Pinpoint the cell where the given text exists, returning its (x, y) midpoint coordinate. 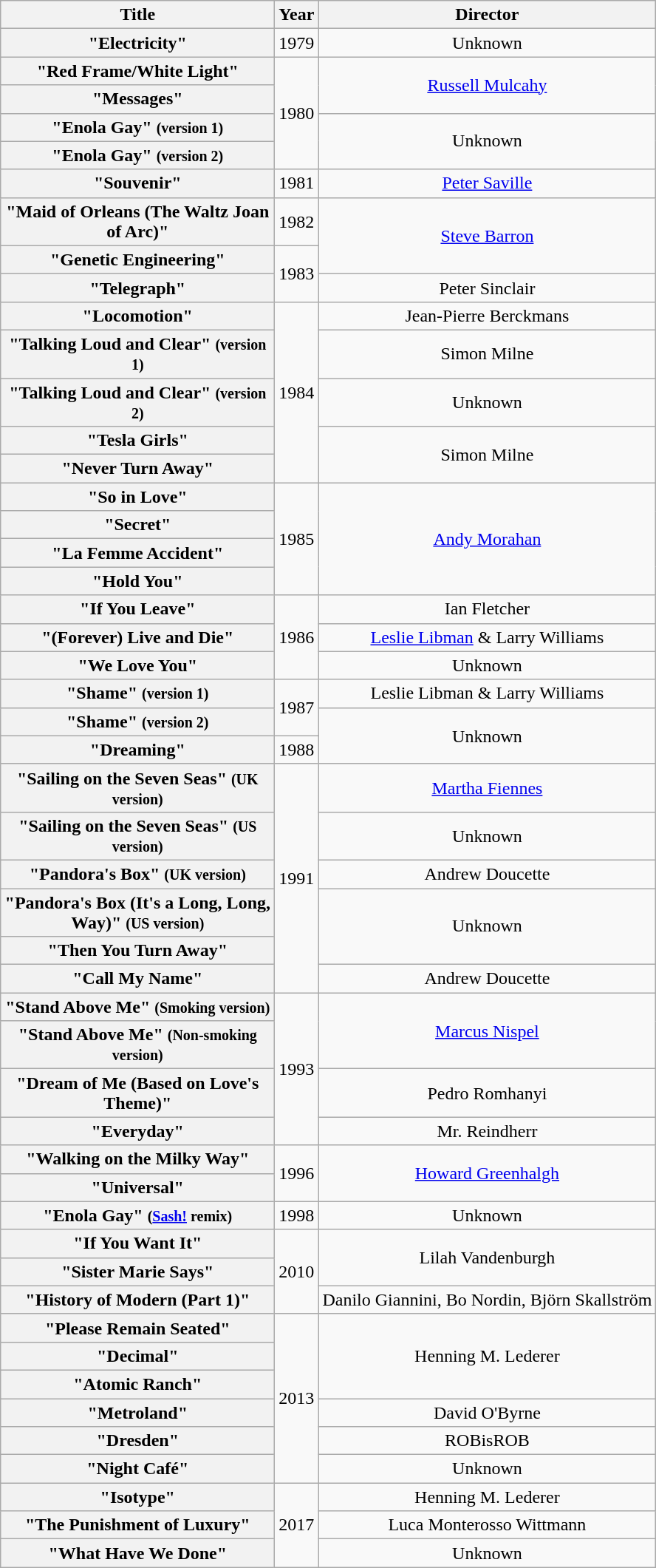
"Stand Above Me" (Smoking version) (137, 1007)
1993 (297, 1069)
"Universal" (137, 1187)
1983 (297, 274)
2010 (297, 1272)
2013 (297, 1398)
1987 (297, 707)
Mr. Reindherr (488, 1131)
"Sailing on the Seven Seas" (US version) (137, 835)
"Stand Above Me" (Non-smoking version) (137, 1045)
"Genetic Engineering" (137, 259)
"Pandora's Box" (UK version) (137, 874)
Pedro Romhanyi (488, 1093)
"Messages" (137, 99)
"We Love You" (137, 665)
"Decimal" (137, 1356)
"Electricity" (137, 43)
"Dream of Me (Based on Love's Theme)" (137, 1093)
"Please Remain Seated" (137, 1328)
1982 (297, 222)
"Enola Gay" (version 1) (137, 127)
"Sister Marie Says" (137, 1272)
"What Have We Done" (137, 1553)
"Walking on the Milky Way" (137, 1159)
"Telegraph" (137, 288)
Lilah Vandenburgh (488, 1258)
Andy Morahan (488, 539)
"Atomic Ranch" (137, 1384)
Ian Fletcher (488, 609)
"Talking Loud and Clear" (version 2) (137, 402)
"Sailing on the Seven Seas" (UK version) (137, 788)
Russell Mulcahy (488, 85)
"So in Love" (137, 497)
1996 (297, 1173)
"Everyday" (137, 1131)
Year (297, 15)
Title (137, 15)
"If You Want It" (137, 1243)
"Pandora's Box (It's a Long, Long, Way)" (US version) (137, 912)
"Call My Name" (137, 979)
Director (488, 15)
Howard Greenhalgh (488, 1173)
"Then You Turn Away" (137, 951)
Marcus Nispel (488, 1031)
Peter Saville (488, 183)
Danilo Giannini, Bo Nordin, Björn Skallström (488, 1300)
1988 (297, 750)
"Secret" (137, 525)
"Souvenir" (137, 183)
"Talking Loud and Clear" (version 1) (137, 353)
1984 (297, 392)
ROBisROB (488, 1441)
"Never Turn Away" (137, 469)
Jean-Pierre Berckmans (488, 316)
2017 (297, 1525)
"If You Leave" (137, 609)
"Metroland" (137, 1413)
"(Forever) Live and Die" (137, 637)
1979 (297, 43)
"Shame" (version 2) (137, 722)
"Dresden" (137, 1441)
"Red Frame/White Light" (137, 71)
"Enola Gay" (version 2) (137, 155)
Martha Fiennes (488, 788)
"The Punishment of Luxury" (137, 1525)
Peter Sinclair (488, 288)
1991 (297, 878)
"Locomotion" (137, 316)
David O'Byrne (488, 1413)
"Isotype" (137, 1497)
"La Femme Accident" (137, 553)
Steve Barron (488, 235)
"Shame" (version 1) (137, 693)
"Dreaming" (137, 750)
"Maid of Orleans (The Waltz Joan of Arc)" (137, 222)
Luca Monterosso Wittmann (488, 1525)
"Enola Gay" (Sash! remix) (137, 1215)
1998 (297, 1215)
"Night Café" (137, 1469)
1985 (297, 539)
1986 (297, 637)
"Hold You" (137, 581)
"History of Modern (Part 1)" (137, 1300)
"Tesla Girls" (137, 441)
1980 (297, 113)
1981 (297, 183)
